Detect which cell encompasses the target text, then output its (X, Y) center coordinate. 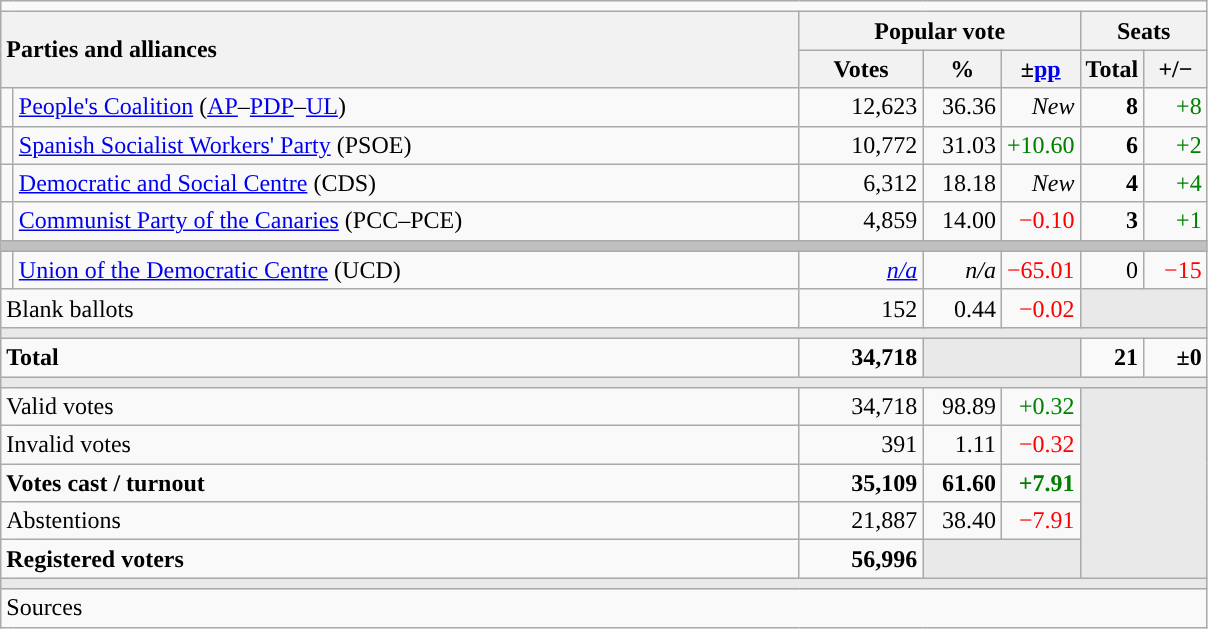
+8 (1176, 107)
+4 (1176, 183)
391 (861, 445)
4,859 (861, 221)
38.40 (962, 521)
People's Coalition (AP–PDP–UL) (406, 107)
−65.01 (1040, 270)
Communist Party of the Canaries (PCC–PCE) (406, 221)
61.60 (962, 483)
0.44 (962, 308)
6 (1112, 145)
152 (861, 308)
+1 (1176, 221)
Union of the Democratic Centre (UCD) (406, 270)
14.00 (962, 221)
−0.10 (1040, 221)
Registered voters (400, 559)
8 (1112, 107)
−0.32 (1040, 445)
Invalid votes (400, 445)
Abstentions (400, 521)
Popular vote (940, 31)
Votes cast / turnout (400, 483)
12,623 (861, 107)
3 (1112, 221)
31.03 (962, 145)
±pp (1040, 69)
Parties and alliances (400, 50)
−15 (1176, 270)
18.18 (962, 183)
36.36 (962, 107)
Seats (1144, 31)
35,109 (861, 483)
56,996 (861, 559)
% (962, 69)
10,772 (861, 145)
98.89 (962, 407)
Spanish Socialist Workers' Party (PSOE) (406, 145)
+2 (1176, 145)
21 (1112, 357)
+/− (1176, 69)
Votes (861, 69)
+0.32 (1040, 407)
6,312 (861, 183)
±0 (1176, 357)
Valid votes (400, 407)
Sources (604, 608)
−7.91 (1040, 521)
Democratic and Social Centre (CDS) (406, 183)
+10.60 (1040, 145)
−0.02 (1040, 308)
Blank ballots (400, 308)
1.11 (962, 445)
+7.91 (1040, 483)
4 (1112, 183)
21,887 (861, 521)
0 (1112, 270)
